Return the (X, Y) coordinate for the center point of the cell that contains the specified text.  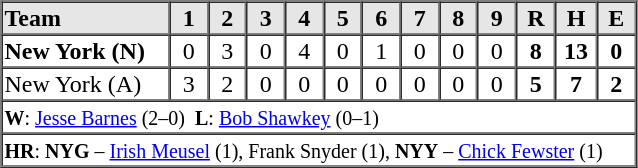
W: Jesse Barnes (2–0) L: Bob Shawkey (0–1) (319, 116)
13 (576, 50)
New York (A) (86, 84)
R (536, 18)
HR: NYG – Irish Meusel (1), Frank Snyder (1), NYY – Chick Fewster (1) (319, 150)
H (576, 18)
6 (382, 18)
Team (86, 18)
New York (N) (86, 50)
9 (498, 18)
E (616, 18)
